From the cell containing the given text, extract its center point as (X, Y) coordinate. 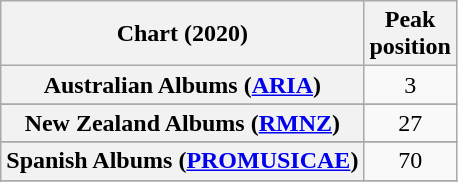
27 (410, 123)
Peakposition (410, 34)
New Zealand Albums (RMNZ) (182, 123)
3 (410, 85)
Chart (2020) (182, 34)
70 (410, 161)
Australian Albums (ARIA) (182, 85)
Spanish Albums (PROMUSICAE) (182, 161)
